Pinpoint the cell where the given text exists, returning its [x, y] midpoint coordinate. 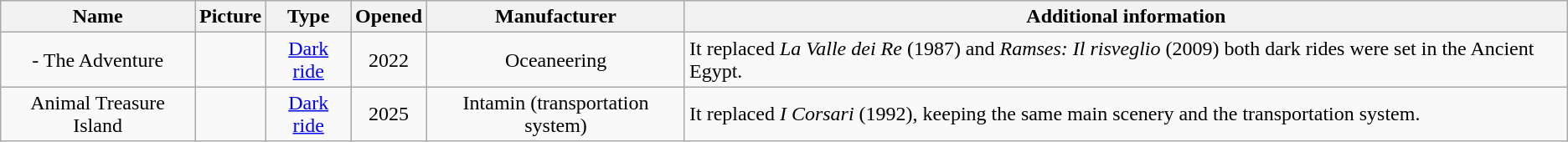
Opened [389, 17]
Additional information [1126, 17]
Name [98, 17]
Picture [230, 17]
Intamin (transportation system) [556, 114]
Oceaneering [556, 60]
- The Adventure [98, 60]
It replaced La Valle dei Re (1987) and Ramses: Il risveglio (2009) both dark rides were set in the Ancient Egypt. [1126, 60]
2022 [389, 60]
It replaced I Corsari (1992), keeping the same main scenery and the transportation system. [1126, 114]
Manufacturer [556, 17]
2025 [389, 114]
Animal Treasure Island [98, 114]
Type [308, 17]
